Extract the [X, Y] coordinate from the center of the cell holding the provided text.  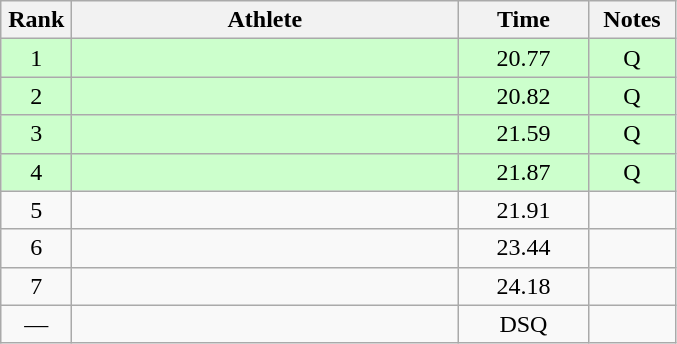
Rank [36, 20]
DSQ [524, 324]
1 [36, 58]
4 [36, 172]
24.18 [524, 286]
Athlete [265, 20]
5 [36, 210]
2 [36, 96]
21.59 [524, 134]
23.44 [524, 248]
— [36, 324]
21.91 [524, 210]
20.77 [524, 58]
6 [36, 248]
21.87 [524, 172]
7 [36, 286]
3 [36, 134]
20.82 [524, 96]
Notes [632, 20]
Time [524, 20]
